Identify which cell holds the provided text, then report its (X, Y) central coordinate. 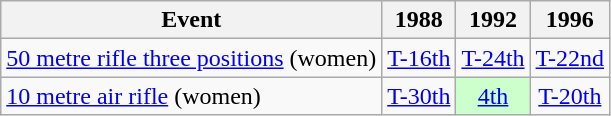
1988 (419, 20)
Event (192, 20)
4th (493, 96)
1992 (493, 20)
1996 (570, 20)
50 metre rifle three positions (women) (192, 58)
T-20th (570, 96)
T-16th (419, 58)
T-24th (493, 58)
T-30th (419, 96)
T-22nd (570, 58)
10 metre air rifle (women) (192, 96)
